Locate the cell with the specified text and output its [x, y] center coordinate. 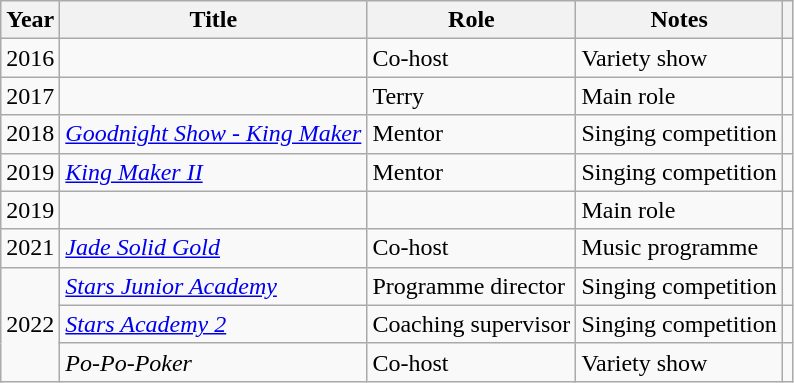
Jade Solid Gold [214, 248]
Goodnight Show - King Maker [214, 134]
Terry [472, 96]
2022 [30, 324]
Music programme [679, 248]
2018 [30, 134]
Stars Academy 2 [214, 324]
Programme director [472, 286]
Year [30, 20]
Role [472, 20]
Notes [679, 20]
Title [214, 20]
2021 [30, 248]
Stars Junior Academy [214, 286]
2017 [30, 96]
King Maker II [214, 172]
Coaching supervisor [472, 324]
2016 [30, 58]
Po-Po-Poker [214, 362]
